Identify which cell holds the provided text, then report its (X, Y) central coordinate. 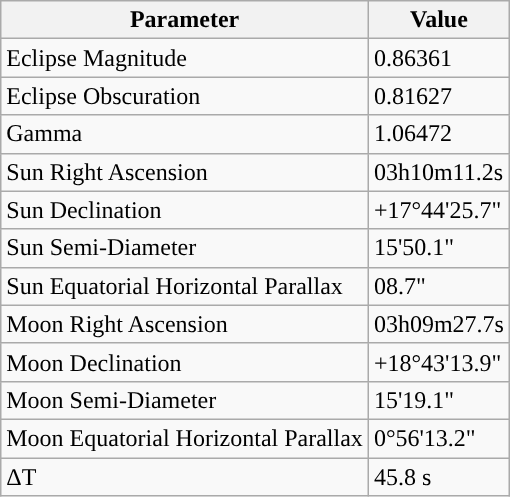
Moon Declination (185, 362)
03h09m27.7s (438, 324)
ΔT (185, 477)
Eclipse Obscuration (185, 96)
Parameter (185, 20)
Moon Semi-Diameter (185, 400)
Value (438, 20)
Eclipse Magnitude (185, 58)
0.81627 (438, 96)
45.8 s (438, 477)
0°56'13.2" (438, 438)
Sun Right Ascension (185, 172)
Sun Semi-Diameter (185, 248)
1.06472 (438, 134)
Moon Equatorial Horizontal Parallax (185, 438)
Moon Right Ascension (185, 324)
Sun Declination (185, 210)
15'19.1" (438, 400)
08.7" (438, 286)
Sun Equatorial Horizontal Parallax (185, 286)
+18°43'13.9" (438, 362)
03h10m11.2s (438, 172)
0.86361 (438, 58)
15'50.1" (438, 248)
+17°44'25.7" (438, 210)
Gamma (185, 134)
